Find where the given text appears and provide that cell's center as (x, y) coordinate. 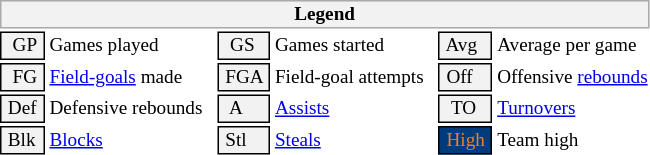
Off (466, 77)
TO (466, 108)
Turnovers (573, 108)
Team high (573, 140)
Average per game (573, 46)
Offensive rebounds (573, 77)
FGA (244, 77)
A (244, 108)
GS (244, 46)
Steals (354, 140)
FG (22, 77)
Assists (354, 108)
Stl (244, 140)
GP (22, 46)
Blk (22, 140)
Games played (131, 46)
Legend (324, 14)
Avg (466, 46)
Defensive rebounds (131, 108)
High (466, 140)
Def (22, 108)
Blocks (131, 140)
Games started (354, 46)
Field-goals made (131, 77)
Field-goal attempts (354, 77)
